Locate the cell with the specified text and output its (x, y) center coordinate. 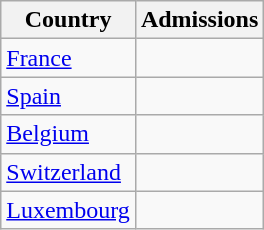
Belgium (68, 134)
Luxembourg (68, 210)
Country (68, 20)
France (68, 58)
Spain (68, 96)
Admissions (199, 20)
Switzerland (68, 172)
